Search for the cell housing the specified text and yield its [X, Y] center coordinate. 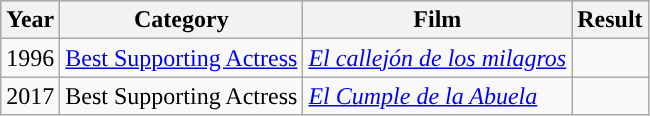
El Cumple de la Abuela [438, 96]
El callejón de los milagros [438, 58]
Film [438, 20]
Category [182, 20]
2017 [30, 96]
Result [610, 20]
Year [30, 20]
1996 [30, 58]
